Provide the [x, y] coordinate of the cell's center where the given text is located.  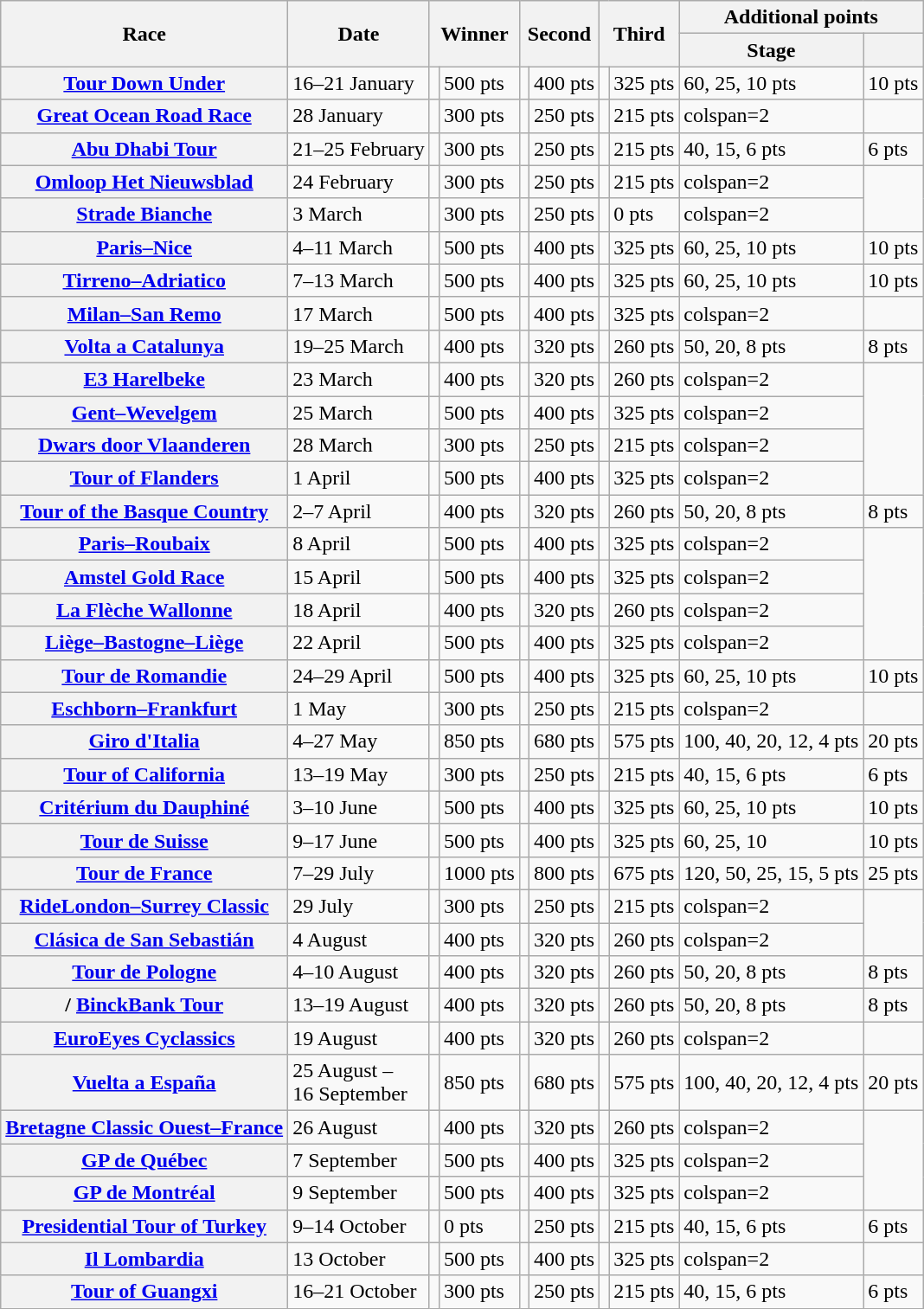
Great Ocean Road Race [144, 116]
4–11 March [359, 247]
La Flèche Wallonne [144, 610]
Omloop Het Nieuwsblad [144, 182]
Volta a Catalunya [144, 346]
Tour of Flanders [144, 478]
120, 50, 25, 15, 5 pts [772, 873]
Tour de France [144, 873]
Third [639, 34]
24–29 April [359, 676]
Vuelta a España [144, 1083]
GP de Montréal [144, 1193]
/ BinckBank Tour [144, 1005]
Gent–Wevelgem [144, 413]
Giro d'Italia [144, 741]
3 March [359, 215]
1000 pts [479, 873]
Presidential Tour of Turkey [144, 1226]
Winner [474, 34]
8 April [359, 544]
800 pts [564, 873]
1 April [359, 478]
Tour of California [144, 774]
Bretagne Classic Ouest–France [144, 1127]
Stage [772, 50]
25 March [359, 413]
Paris–Roubaix [144, 544]
Amstel Gold Race [144, 577]
28 January [359, 116]
GP de Québec [144, 1160]
Dwars door Vlaanderen [144, 446]
4–27 May [359, 741]
Additional points [801, 17]
Second [559, 34]
9–14 October [359, 1226]
3–10 June [359, 807]
15 April [359, 577]
16–21 January [359, 83]
7–29 July [359, 873]
23 March [359, 379]
Tour de Pologne [144, 972]
16–21 October [359, 1292]
1 May [359, 709]
Date [359, 34]
9 September [359, 1193]
Paris–Nice [144, 247]
4–10 August [359, 972]
Tour de Romandie [144, 676]
29 July [359, 906]
4 August [359, 939]
7–13 March [359, 280]
EuroEyes Cyclassics [144, 1038]
Il Lombardia [144, 1259]
E3 Harelbeke [144, 379]
17 March [359, 313]
Abu Dhabi Tour [144, 149]
Liège–Bastogne–Liège [144, 643]
RideLondon–Surrey Classic [144, 906]
Tour of Guangxi [144, 1292]
675 pts [644, 873]
Tour of the Basque Country [144, 511]
19 August [359, 1038]
21–25 February [359, 149]
13 October [359, 1259]
Eschborn–Frankfurt [144, 709]
9–17 June [359, 840]
13–19 August [359, 1005]
60, 25, 10 [772, 840]
18 April [359, 610]
24 February [359, 182]
25 August –16 September [359, 1083]
19–25 March [359, 346]
Tirreno–Adriatico [144, 280]
Tour Down Under [144, 83]
25 pts [893, 873]
7 September [359, 1160]
Strade Bianche [144, 215]
26 August [359, 1127]
28 March [359, 446]
22 April [359, 643]
2–7 April [359, 511]
Race [144, 34]
Tour de Suisse [144, 840]
Critérium du Dauphiné [144, 807]
Clásica de San Sebastián [144, 939]
Milan–San Remo [144, 313]
13–19 May [359, 774]
